Scan for the cell matching the given text and deliver its [X, Y] coordinate at center. 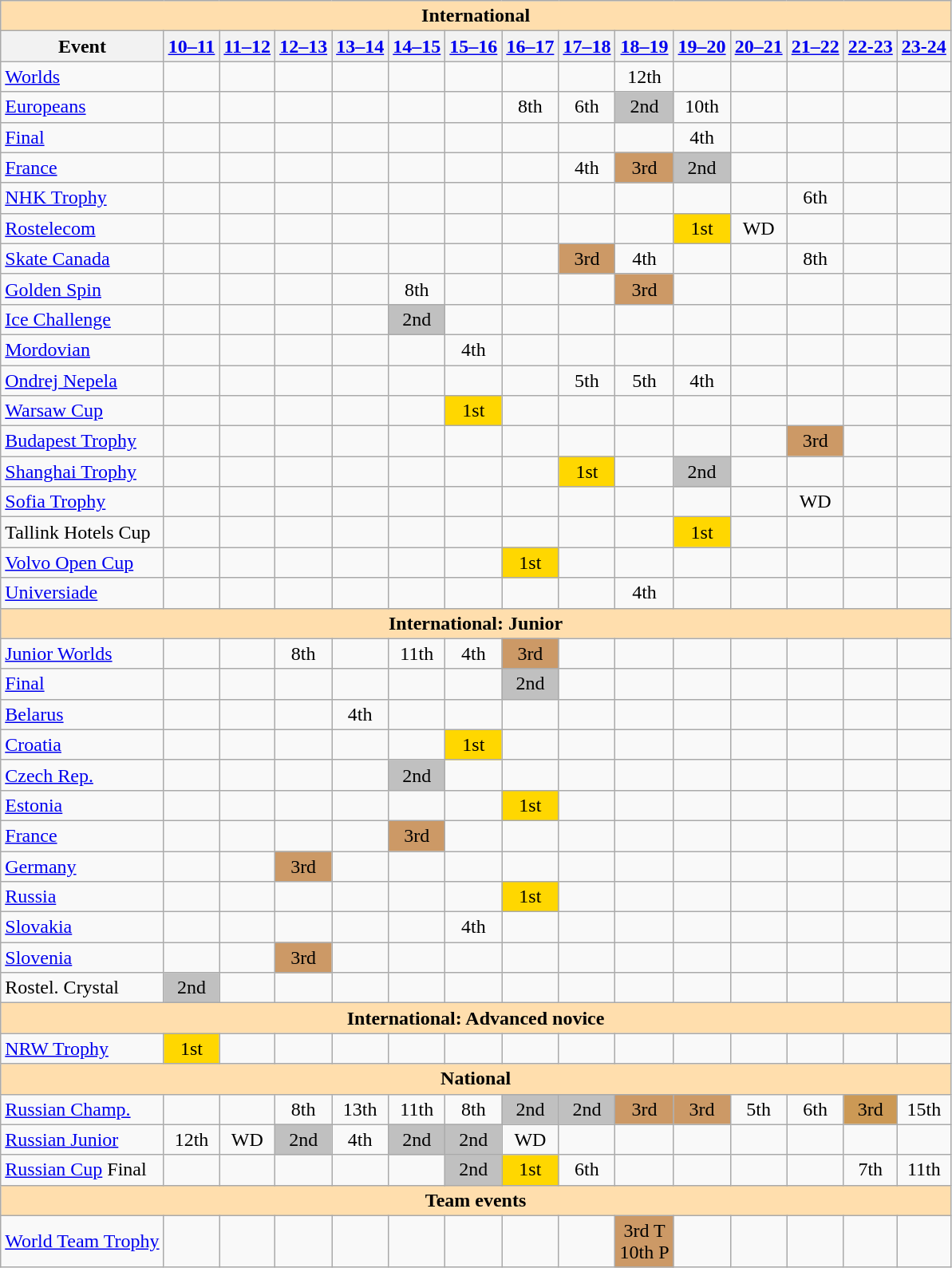
NHK Trophy [82, 198]
Germany [82, 866]
19–20 [702, 46]
Volvo Open Cup [82, 563]
Estonia [82, 805]
11–12 [247, 46]
10–11 [192, 46]
Junior Worlds [82, 654]
Universiade [82, 593]
Shanghai Trophy [82, 472]
15–16 [474, 46]
Russia [82, 897]
Event [82, 46]
13–14 [361, 46]
Belarus [82, 714]
Europeans [82, 107]
15th [924, 1109]
Rostelecom [82, 228]
10th [702, 107]
7th [870, 1170]
Warsaw Cup [82, 411]
20–21 [758, 46]
Russian Junior [82, 1140]
Croatia [82, 745]
22-23 [870, 46]
3rd T 10th P [645, 1242]
Slovakia [82, 927]
21–22 [816, 46]
Team events [476, 1200]
Russian Cup Final [82, 1170]
Worlds [82, 77]
Ice Challenge [82, 319]
Mordovian [82, 350]
16–17 [530, 46]
Tallink Hotels Cup [82, 532]
NRW Trophy [82, 1049]
World Team Trophy [82, 1242]
Golden Spin [82, 289]
Slovenia [82, 958]
Ondrej Nepela [82, 381]
Budapest Trophy [82, 441]
23-24 [924, 46]
Rostel. Crystal [82, 988]
17–18 [587, 46]
National [476, 1079]
International [476, 16]
Skate Canada [82, 259]
Russian Champ. [82, 1109]
Czech Rep. [82, 775]
12–13 [303, 46]
18–19 [645, 46]
13th [361, 1109]
Sofia Trophy [82, 502]
International: Junior [476, 623]
14–15 [417, 46]
International: Advanced novice [476, 1018]
